Scan for the cell matching the given text and deliver its [X, Y] coordinate at center. 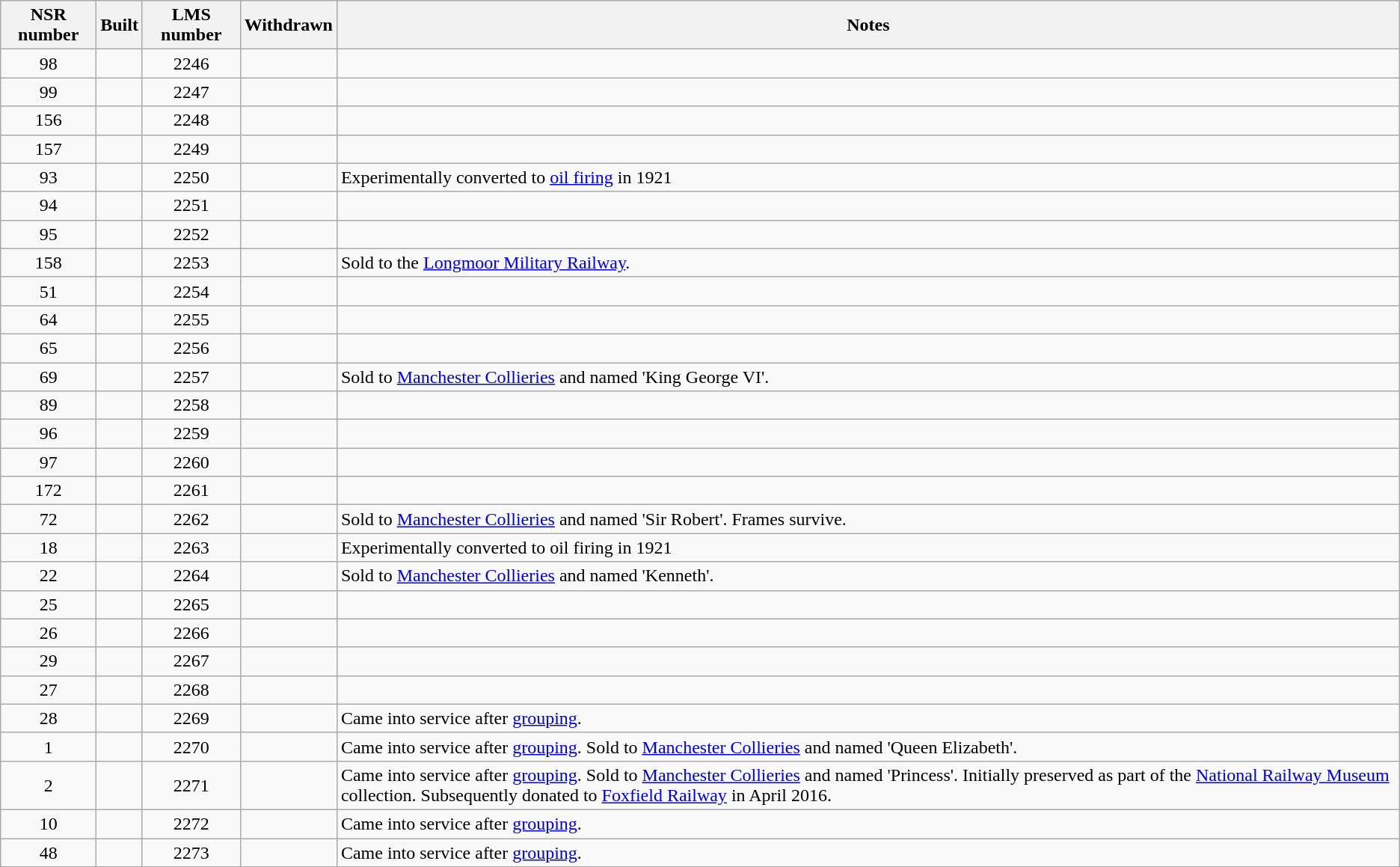
48 [49, 852]
22 [49, 576]
2255 [191, 319]
99 [49, 92]
10 [49, 824]
28 [49, 718]
2272 [191, 824]
LMS number [191, 25]
2251 [191, 206]
2249 [191, 149]
2271 [191, 785]
2260 [191, 462]
2261 [191, 491]
2248 [191, 120]
26 [49, 633]
2 [49, 785]
2252 [191, 234]
Came into service after grouping. Sold to Manchester Collieries and named 'Queen Elizabeth'. [868, 747]
Sold to Manchester Collieries and named 'King George VI'. [868, 376]
69 [49, 376]
89 [49, 405]
2257 [191, 376]
2254 [191, 291]
Notes [868, 25]
97 [49, 462]
98 [49, 64]
Sold to Manchester Collieries and named 'Kenneth'. [868, 576]
Withdrawn [289, 25]
Sold to Manchester Collieries and named 'Sir Robert'. Frames survive. [868, 519]
NSR number [49, 25]
2273 [191, 852]
Built [120, 25]
1 [49, 747]
2262 [191, 519]
51 [49, 291]
2268 [191, 690]
93 [49, 177]
2266 [191, 633]
27 [49, 690]
172 [49, 491]
2253 [191, 263]
2270 [191, 747]
2250 [191, 177]
25 [49, 604]
2264 [191, 576]
2256 [191, 348]
29 [49, 661]
2258 [191, 405]
156 [49, 120]
158 [49, 263]
95 [49, 234]
2247 [191, 92]
65 [49, 348]
2267 [191, 661]
Sold to the Longmoor Military Railway. [868, 263]
96 [49, 434]
157 [49, 149]
18 [49, 548]
72 [49, 519]
2269 [191, 718]
64 [49, 319]
2265 [191, 604]
94 [49, 206]
2246 [191, 64]
2259 [191, 434]
2263 [191, 548]
